Pinpoint the cell where the given text exists, returning its (x, y) midpoint coordinate. 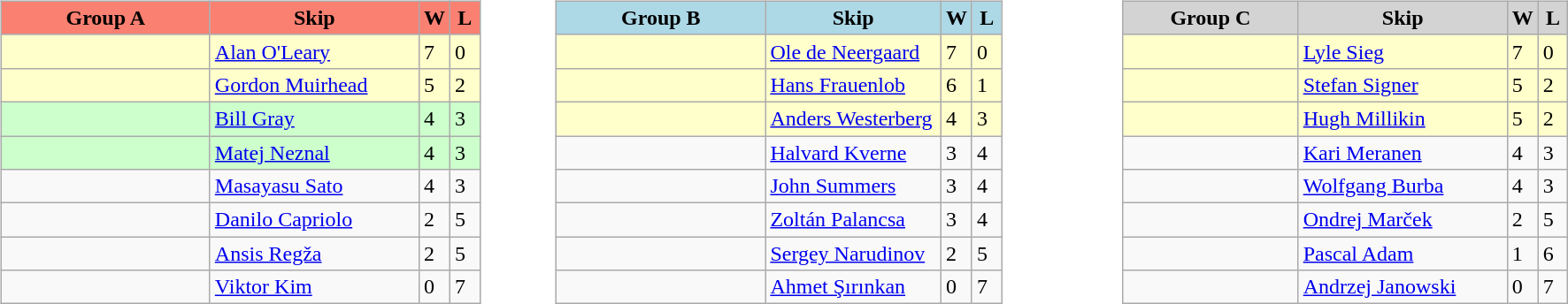
Matej Neznal (314, 153)
Viktor Kim (314, 287)
Stefan Signer (1403, 85)
Alan O'Leary (314, 51)
Kari Meranen (1403, 153)
Group A (105, 18)
Pascal Adam (1403, 254)
Masayasu Sato (314, 186)
Halvard Kverne (853, 153)
Lyle Sieg (1403, 51)
Bill Gray (314, 118)
Andrzej Janowski (1403, 287)
Ondrej Marček (1403, 220)
Wolfgang Burba (1403, 186)
Zoltán Palancsa (853, 220)
Group B (661, 18)
Ansis Regža (314, 254)
Group C (1211, 18)
Ahmet Şırınkan (853, 287)
Hugh Millikin (1403, 118)
John Summers (853, 186)
Sergey Narudinov (853, 254)
Gordon Muirhead (314, 85)
Anders Westerberg (853, 118)
Hans Frauenlob (853, 85)
Danilo Capriolo (314, 220)
Ole de Neergaard (853, 51)
